Scan for the cell matching the given text and deliver its (x, y) coordinate at center. 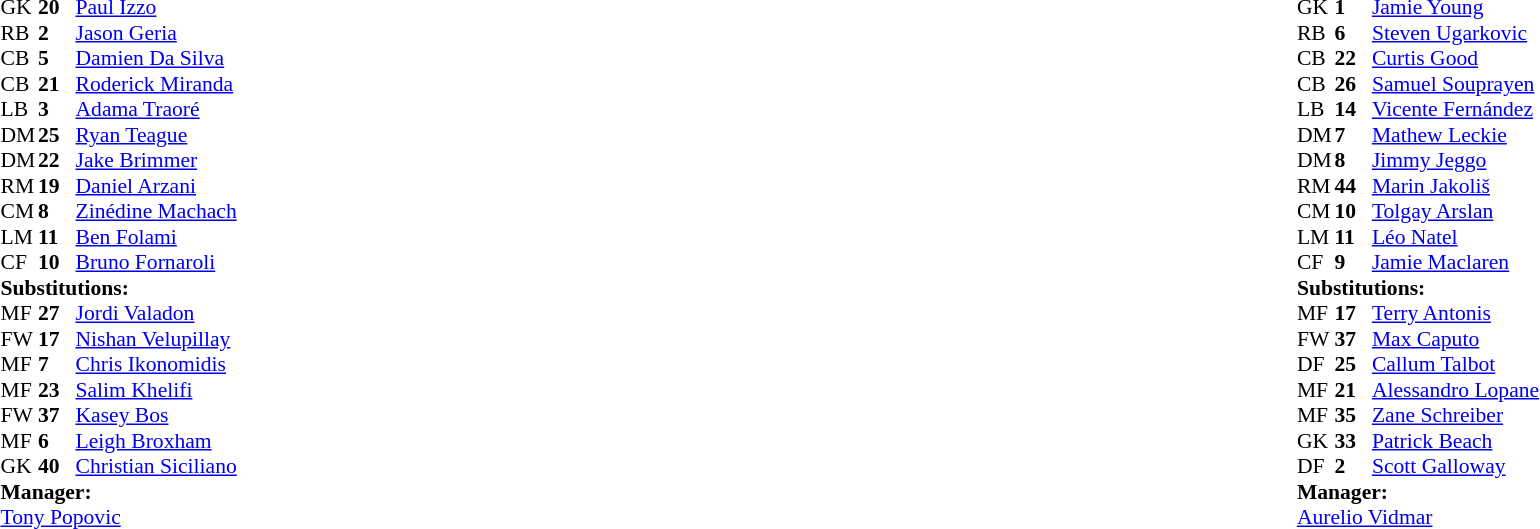
Jordi Valadon (156, 313)
Roderick Miranda (156, 84)
33 (1353, 441)
Jamie Maclaren (1456, 263)
27 (57, 313)
35 (1353, 415)
Tolgay Arslan (1456, 211)
Mathew Leckie (1456, 135)
19 (57, 186)
14 (1353, 109)
9 (1353, 263)
Christian Siciliano (156, 467)
Adama Traoré (156, 109)
Jason Geria (156, 33)
Ryan Teague (156, 135)
Zinédine Machach (156, 211)
Steven Ugarkovic (1456, 33)
Samuel Souprayen (1456, 84)
5 (57, 59)
Salim Khelifi (156, 390)
Léo Natel (1456, 237)
Jake Brimmer (156, 161)
Bruno Fornaroli (156, 263)
Curtis Good (1456, 59)
Vicente Fernández (1456, 109)
3 (57, 109)
Daniel Arzani (156, 186)
Nishan Velupillay (156, 339)
Terry Antonis (1456, 313)
Kasey Bos (156, 415)
Max Caputo (1456, 339)
23 (57, 390)
Zane Schreiber (1456, 415)
Chris Ikonomidis (156, 365)
Alessandro Lopane (1456, 390)
Callum Talbot (1456, 365)
44 (1353, 186)
Patrick Beach (1456, 441)
Scott Galloway (1456, 467)
Damien Da Silva (156, 59)
Jimmy Jeggo (1456, 161)
40 (57, 467)
Ben Folami (156, 237)
Leigh Broxham (156, 441)
26 (1353, 84)
Marin Jakoliš (1456, 186)
